Extract the (x, y) coordinate from the center of the cell holding the provided text.  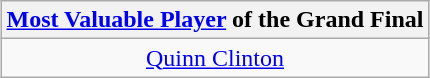
Quinn Clinton (215, 58)
Most Valuable Player of the Grand Final (215, 20)
